Pinpoint the cell where the given text exists, returning its [X, Y] midpoint coordinate. 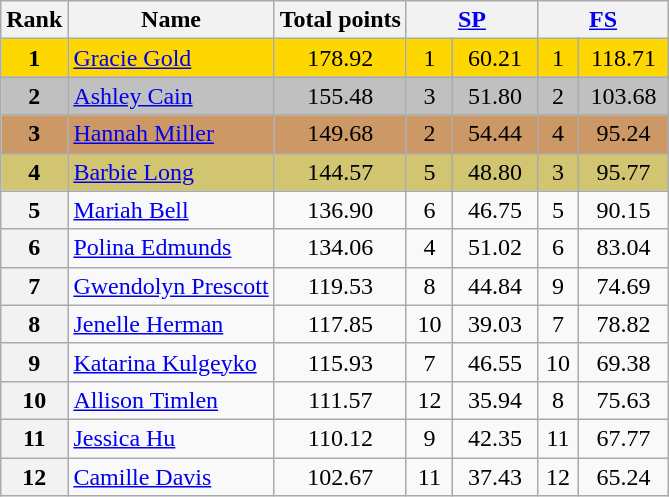
178.92 [340, 58]
SP [472, 20]
95.24 [623, 134]
51.02 [494, 248]
78.82 [623, 324]
155.48 [340, 96]
111.57 [340, 400]
51.80 [494, 96]
44.84 [494, 286]
46.75 [494, 210]
Mariah Bell [171, 210]
Katarina Kulgeyko [171, 362]
Gwendolyn Prescott [171, 286]
103.68 [623, 96]
Rank [34, 20]
102.67 [340, 477]
134.06 [340, 248]
90.15 [623, 210]
136.90 [340, 210]
Polina Edmunds [171, 248]
95.77 [623, 172]
67.77 [623, 438]
74.69 [623, 286]
FS [604, 20]
69.38 [623, 362]
42.35 [494, 438]
Camille Davis [171, 477]
60.21 [494, 58]
Ashley Cain [171, 96]
144.57 [340, 172]
Gracie Gold [171, 58]
37.43 [494, 477]
118.71 [623, 58]
48.80 [494, 172]
Jenelle Herman [171, 324]
54.44 [494, 134]
110.12 [340, 438]
119.53 [340, 286]
35.94 [494, 400]
115.93 [340, 362]
Allison Timlen [171, 400]
83.04 [623, 248]
Total points [340, 20]
Hannah Miller [171, 134]
149.68 [340, 134]
39.03 [494, 324]
65.24 [623, 477]
75.63 [623, 400]
117.85 [340, 324]
Jessica Hu [171, 438]
46.55 [494, 362]
Barbie Long [171, 172]
Name [171, 20]
